Output the [X, Y] coordinate of the center of the cell containing the given text.  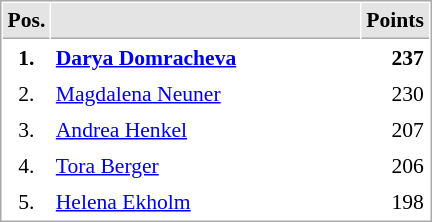
Pos. [26, 21]
198 [396, 201]
Helena Ekholm [206, 201]
237 [396, 57]
Magdalena Neuner [206, 93]
3. [26, 129]
Tora Berger [206, 165]
4. [26, 165]
1. [26, 57]
230 [396, 93]
207 [396, 129]
206 [396, 165]
Darya Domracheva [206, 57]
Points [396, 21]
2. [26, 93]
Andrea Henkel [206, 129]
5. [26, 201]
